Provide the [x, y] coordinate of the cell's center where the given text is located.  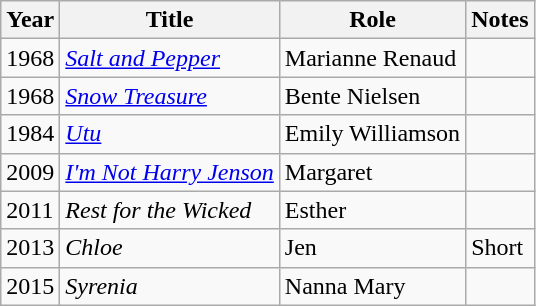
Role [372, 20]
Nanna Mary [372, 286]
Jen [372, 248]
Bente Nielsen [372, 96]
Utu [170, 134]
Snow Treasure [170, 96]
Marianne Renaud [372, 58]
Chloe [170, 248]
Notes [500, 20]
Salt and Pepper [170, 58]
2015 [30, 286]
Rest for the Wicked [170, 210]
2013 [30, 248]
I'm Not Harry Jenson [170, 172]
Short [500, 248]
Margaret [372, 172]
1984 [30, 134]
Year [30, 20]
Title [170, 20]
Emily Williamson [372, 134]
Syrenia [170, 286]
Esther [372, 210]
2011 [30, 210]
2009 [30, 172]
